Extract the (X, Y) coordinate from the center of the cell holding the provided text.  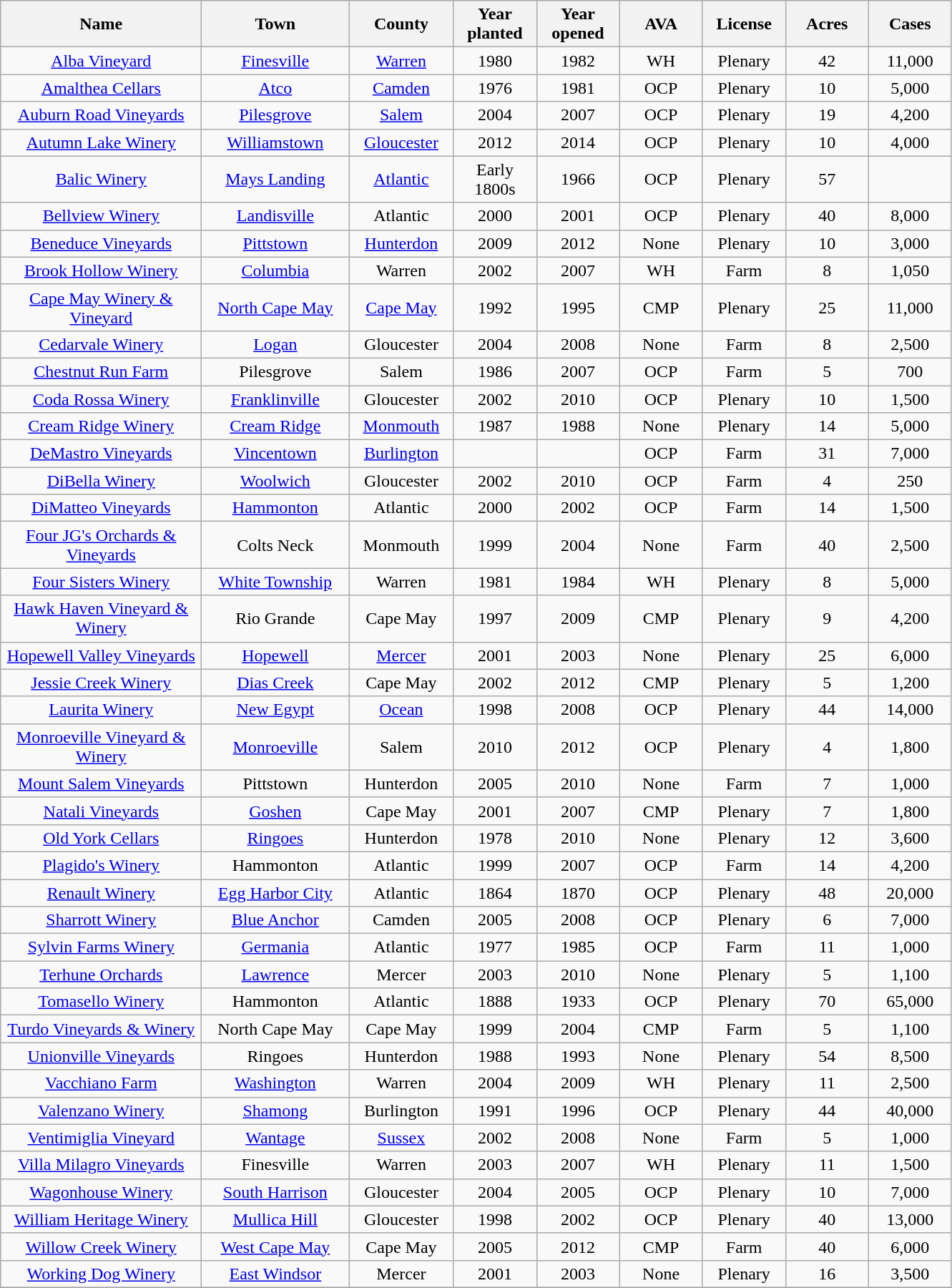
6 (827, 920)
Cream Ridge Winery (102, 426)
Valenzano Winery (102, 1111)
Willow Creek Winery (102, 1246)
Blue Anchor (275, 920)
1986 (495, 371)
Williamstown (275, 142)
Wagonhouse Winery (102, 1192)
1993 (578, 1056)
East Windsor (275, 1274)
1977 (495, 947)
Ventimiglia Vineyard (102, 1138)
48 (827, 892)
Ocean (401, 710)
70 (827, 1002)
DiMatteo Vineyards (102, 508)
Chestnut Run Farm (102, 371)
Woolwich (275, 481)
DiBella Winery (102, 481)
Egg Harbor City (275, 892)
20,000 (910, 892)
License (744, 24)
8,000 (910, 216)
1987 (495, 426)
42 (827, 61)
Beneduce Vineyards (102, 243)
Terhune Orchards (102, 975)
Atco (275, 88)
Villa Milagro Vineyards (102, 1165)
9 (827, 618)
Wantage (275, 1138)
1,050 (910, 270)
New Egypt (275, 710)
250 (910, 481)
Vincentown (275, 454)
Rio Grande (275, 618)
Sussex (401, 1138)
1966 (578, 179)
54 (827, 1056)
Germania (275, 947)
1995 (578, 308)
Laurita Winery (102, 710)
Vacchiano Farm (102, 1083)
13,000 (910, 1219)
Renault Winery (102, 892)
Hopewell Valley Vineyards (102, 655)
Year planted (495, 24)
Brook Hollow Winery (102, 270)
3,600 (910, 838)
Lawrence (275, 975)
Four JG's Orchards & Vineyards (102, 545)
Coda Rossa Winery (102, 399)
Cedarvale Winery (102, 344)
1870 (578, 892)
Columbia (275, 270)
Monroeville (275, 747)
12 (827, 838)
West Cape May (275, 1246)
Logan (275, 344)
William Heritage Winery (102, 1219)
Alba Vineyard (102, 61)
Washington (275, 1083)
16 (827, 1274)
Working Dog Winery (102, 1274)
1933 (578, 1002)
14,000 (910, 710)
Landisville (275, 216)
Dias Creek (275, 683)
Plagido's Winery (102, 865)
Unionville Vineyards (102, 1056)
Balic Winery (102, 179)
31 (827, 454)
Cape May Winery & Vineyard (102, 308)
19 (827, 115)
Goshen (275, 811)
1984 (578, 582)
1864 (495, 892)
3,500 (910, 1274)
Cream Ridge (275, 426)
700 (910, 371)
1888 (495, 1002)
57 (827, 179)
Old York Cellars (102, 838)
Year opened (578, 24)
4,000 (910, 142)
Sylvin Farms Winery (102, 947)
1980 (495, 61)
Turdo Vineyards & Winery (102, 1029)
Mullica Hill (275, 1219)
1978 (495, 838)
Acres (827, 24)
8,500 (910, 1056)
DeMastro Vineyards (102, 454)
Autumn Lake Winery (102, 142)
South Harrison (275, 1192)
Town (275, 24)
1997 (495, 618)
County (401, 24)
Hopewell (275, 655)
Four Sisters Winery (102, 582)
1992 (495, 308)
Mount Salem Vineyards (102, 784)
Tomasello Winery (102, 1002)
Sharrott Winery (102, 920)
1991 (495, 1111)
1976 (495, 88)
Shamong (275, 1111)
AVA (661, 24)
Mays Landing (275, 179)
65,000 (910, 1002)
Natali Vineyards (102, 811)
Colts Neck (275, 545)
Auburn Road Vineyards (102, 115)
Amalthea Cellars (102, 88)
Monroeville Vineyard & Winery (102, 747)
Hawk Haven Vineyard & Winery (102, 618)
40,000 (910, 1111)
Franklinville (275, 399)
2014 (578, 142)
Name (102, 24)
1985 (578, 947)
Early 1800s (495, 179)
White Township (275, 582)
3,000 (910, 243)
1,200 (910, 683)
Jessie Creek Winery (102, 683)
Cases (910, 24)
Bellview Winery (102, 216)
1996 (578, 1111)
1982 (578, 61)
